Return the (x, y) coordinate for the center point of the cell that contains the specified text.  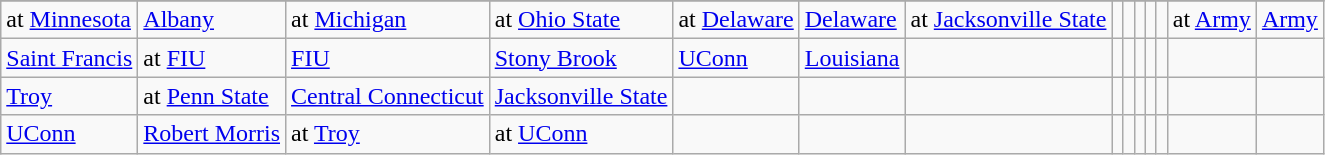
Robert Morris (212, 134)
Jacksonville State (581, 96)
at Penn State (212, 96)
at UConn (581, 134)
Army (1290, 20)
Louisiana (852, 58)
Albany (212, 20)
at Ohio State (581, 20)
FIU (388, 58)
at Delaware (736, 20)
at Minnesota (70, 20)
Troy (70, 96)
at Army (1212, 20)
Stony Brook (581, 58)
at Jacksonville State (1008, 20)
at FIU (212, 58)
at Troy (388, 134)
Delaware (852, 20)
Central Connecticut (388, 96)
at Michigan (388, 20)
Saint Francis (70, 58)
